Return (X, Y) of the center of cell containing provided text 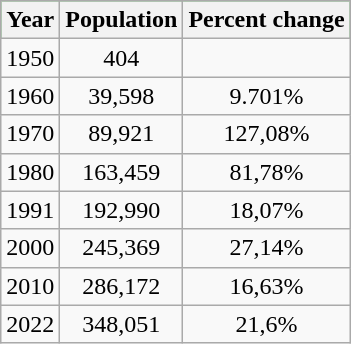
1950 (30, 58)
192,990 (122, 210)
1980 (30, 172)
Percent change (266, 20)
163,459 (122, 172)
286,172 (122, 286)
Year (30, 20)
21,6% (266, 324)
245,369 (122, 248)
Population (122, 20)
27,14% (266, 248)
1970 (30, 134)
18,07% (266, 210)
404 (122, 58)
9.701% (266, 96)
39,598 (122, 96)
81,78% (266, 172)
1960 (30, 96)
127,08% (266, 134)
2010 (30, 286)
348,051 (122, 324)
89,921 (122, 134)
1991 (30, 210)
2000 (30, 248)
2022 (30, 324)
16,63% (266, 286)
